Pinpoint the cell where the given text exists, returning its [x, y] midpoint coordinate. 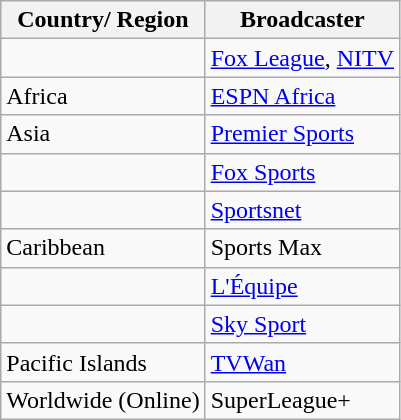
Sportsnet [302, 210]
Worldwide (Online) [103, 400]
SuperLeague+ [302, 400]
Sports Max [302, 248]
L'Équipe [302, 286]
Broadcaster [302, 20]
ESPN Africa [302, 96]
Pacific Islands [103, 362]
Africa [103, 96]
TVWan [302, 362]
Fox League, NITV [302, 58]
Sky Sport [302, 324]
Country/ Region [103, 20]
Caribbean [103, 248]
Premier Sports [302, 134]
Asia [103, 134]
Fox Sports [302, 172]
